Provide the (X, Y) coordinate of the cell's center where the given text is located.  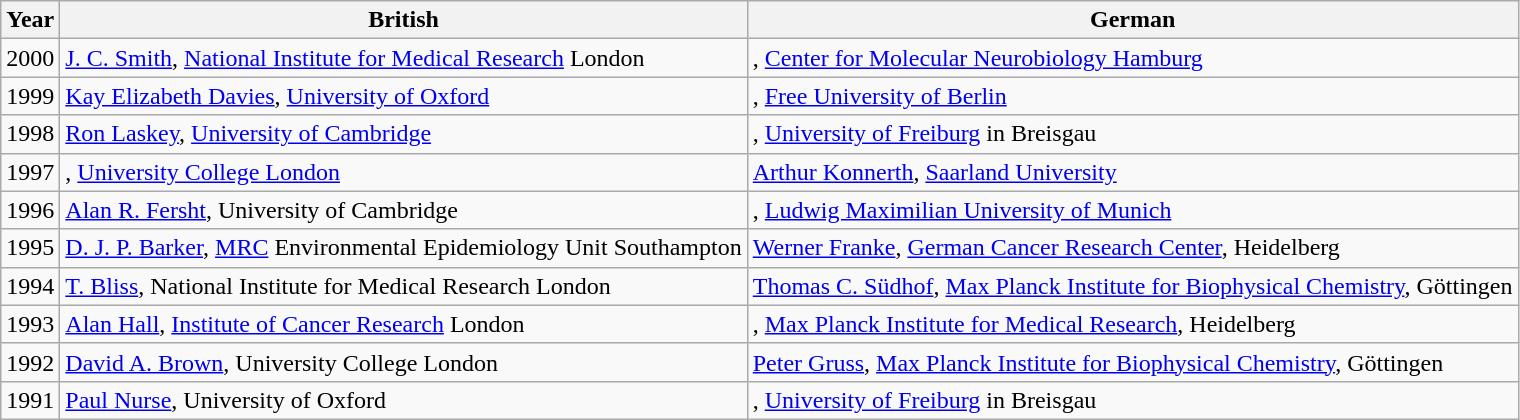
Ron Laskey, University of Cambridge (404, 134)
Paul Nurse, University of Oxford (404, 400)
1994 (30, 286)
1996 (30, 210)
Werner Franke, German Cancer Research Center, Heidelberg (1132, 248)
, Max Planck Institute for Medical Research, Heidelberg (1132, 324)
Peter Gruss, Max Planck Institute for Biophysical Chemistry, Göttingen (1132, 362)
British (404, 20)
1995 (30, 248)
German (1132, 20)
1991 (30, 400)
David A. Brown, University College London (404, 362)
Year (30, 20)
T. Bliss, National Institute for Medical Research London (404, 286)
Alan Hall, Institute of Cancer Research London (404, 324)
Arthur Konnerth, Saarland University (1132, 172)
D. J. P. Barker, MRC Environmental Epidemiology Unit Southampton (404, 248)
1998 (30, 134)
, Center for Molecular Neurobiology Hamburg (1132, 58)
2000 (30, 58)
, Ludwig Maximilian University of Munich (1132, 210)
J. C. Smith, National Institute for Medical Research London (404, 58)
, Free University of Berlin (1132, 96)
1997 (30, 172)
1992 (30, 362)
, University College London (404, 172)
Thomas C. Südhof, Max Planck Institute for Biophysical Chemistry, Göttingen (1132, 286)
1993 (30, 324)
1999 (30, 96)
Alan R. Fersht, University of Cambridge (404, 210)
Kay Elizabeth Davies, University of Oxford (404, 96)
